Determine the (X, Y) coordinate at the center of the cell enclosing the given text.  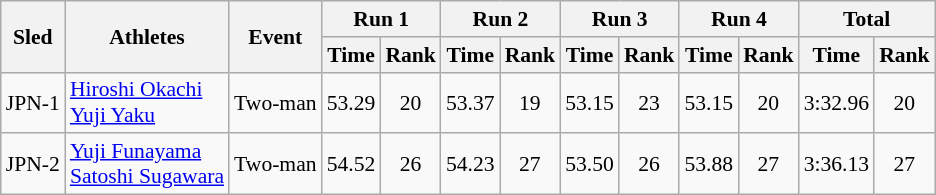
Yuji FunayamaSatoshi Sugawara (147, 164)
Hiroshi OkachiYuji Yaku (147, 102)
54.52 (352, 164)
JPN-1 (33, 102)
Run 2 (500, 19)
54.23 (470, 164)
53.88 (708, 164)
Total (867, 19)
3:36.13 (836, 164)
Event (276, 36)
19 (530, 102)
JPN-2 (33, 164)
Sled (33, 36)
Run 1 (382, 19)
53.50 (590, 164)
23 (650, 102)
3:32.96 (836, 102)
53.37 (470, 102)
Run 4 (738, 19)
53.29 (352, 102)
Athletes (147, 36)
Run 3 (620, 19)
